Output the [x, y] coordinate of the center of the cell containing the given text.  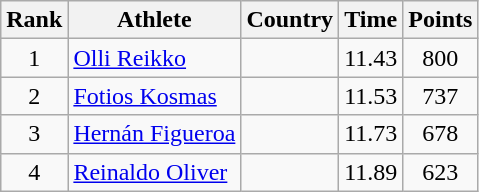
Athlete [154, 20]
2 [34, 96]
Olli Reikko [154, 58]
Points [440, 20]
11.43 [371, 58]
Time [371, 20]
11.89 [371, 172]
737 [440, 96]
Reinaldo Oliver [154, 172]
Rank [34, 20]
3 [34, 134]
623 [440, 172]
800 [440, 58]
11.53 [371, 96]
Fotios Kosmas [154, 96]
4 [34, 172]
1 [34, 58]
Country [290, 20]
678 [440, 134]
11.73 [371, 134]
Hernán Figueroa [154, 134]
